From the cell containing the given text, extract its center point as (x, y) coordinate. 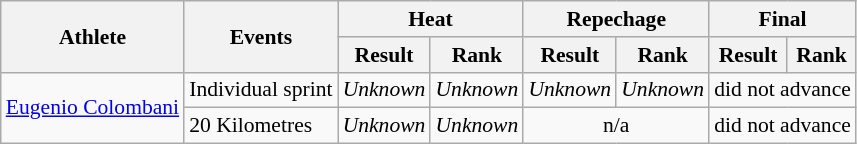
n/a (616, 126)
Repechage (616, 19)
Athlete (92, 36)
20 Kilometres (260, 126)
Individual sprint (260, 90)
Heat (431, 19)
Final (782, 19)
Eugenio Colombani (92, 108)
Events (260, 36)
